Return the [x, y] coordinate for the center point of the cell that contains the specified text.  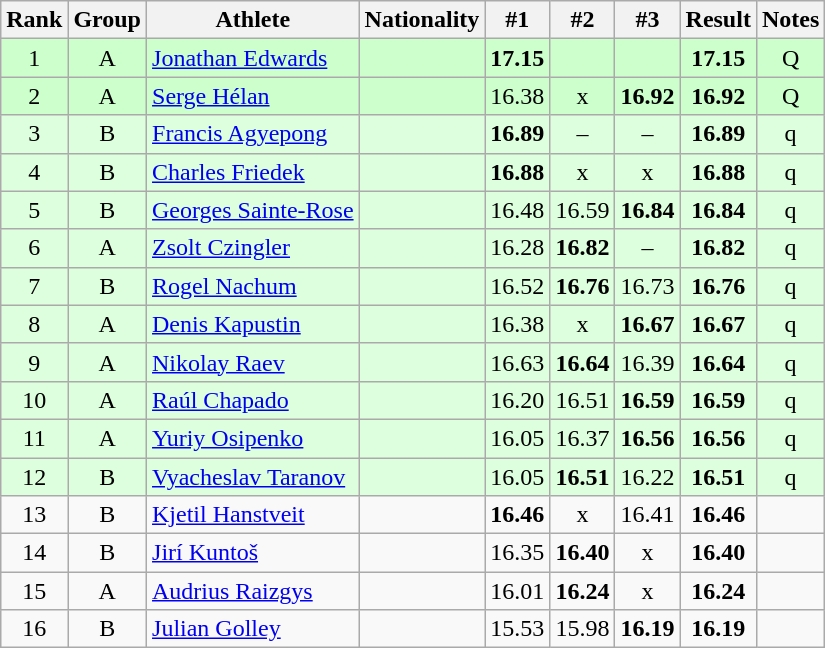
Result [718, 20]
16.35 [518, 553]
16.48 [518, 210]
Jonathan Edwards [254, 58]
Notes [790, 20]
#3 [648, 20]
Yuriy Osipenko [254, 438]
16.52 [518, 286]
13 [34, 515]
Rogel Nachum [254, 286]
5 [34, 210]
8 [34, 324]
Athlete [254, 20]
12 [34, 477]
3 [34, 134]
Nikolay Raev [254, 362]
2 [34, 96]
11 [34, 438]
Georges Sainte-Rose [254, 210]
9 [34, 362]
15.53 [518, 629]
Raúl Chapado [254, 400]
Vyacheslav Taranov [254, 477]
14 [34, 553]
16.63 [518, 362]
Jirí Kuntoš [254, 553]
Kjetil Hanstveit [254, 515]
15 [34, 591]
#1 [518, 20]
10 [34, 400]
Charles Friedek [254, 172]
Group [108, 20]
Denis Kapustin [254, 324]
6 [34, 248]
4 [34, 172]
16.01 [518, 591]
#2 [582, 20]
16 [34, 629]
16.39 [648, 362]
Zsolt Czingler [254, 248]
1 [34, 58]
Nationality [422, 20]
16.41 [648, 515]
16.28 [518, 248]
16.73 [648, 286]
Julian Golley [254, 629]
Audrius Raizgys [254, 591]
7 [34, 286]
16.22 [648, 477]
15.98 [582, 629]
16.37 [582, 438]
Francis Agyepong [254, 134]
Rank [34, 20]
16.20 [518, 400]
Serge Hélan [254, 96]
